Locate the cell with the specified text and output its [X, Y] center coordinate. 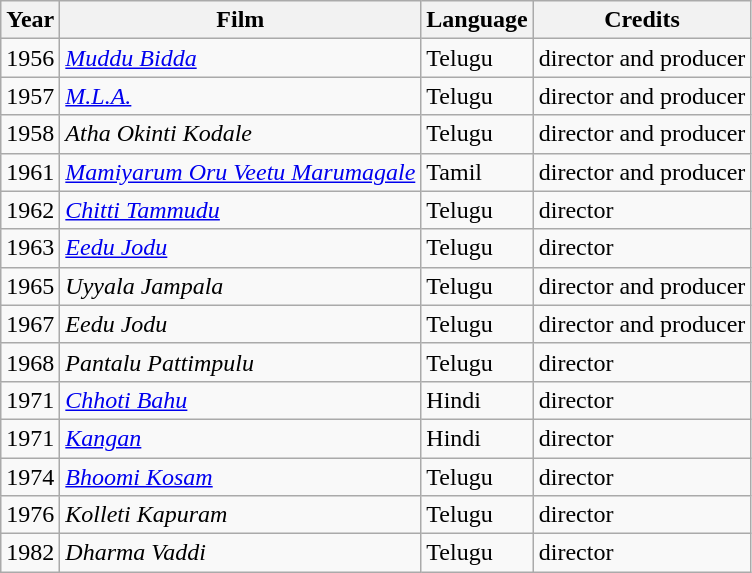
1956 [30, 58]
M.L.A. [240, 96]
1963 [30, 248]
Bhoomi Kosam [240, 477]
Mamiyarum Oru Veetu Marumagale [240, 172]
Kangan [240, 438]
1982 [30, 553]
1968 [30, 362]
1958 [30, 134]
Uyyala Jampala [240, 286]
Tamil [477, 172]
Credits [642, 20]
1962 [30, 210]
Film [240, 20]
Chhoti Bahu [240, 400]
Kolleti Kapuram [240, 515]
Atha Okinti Kodale [240, 134]
1976 [30, 515]
1957 [30, 96]
Year [30, 20]
1961 [30, 172]
Dharma Vaddi [240, 553]
Chitti Tammudu [240, 210]
Language [477, 20]
1967 [30, 324]
1974 [30, 477]
1965 [30, 286]
Pantalu Pattimpulu [240, 362]
Muddu Bidda [240, 58]
